Locate the cell with the specified text and output its (x, y) center coordinate. 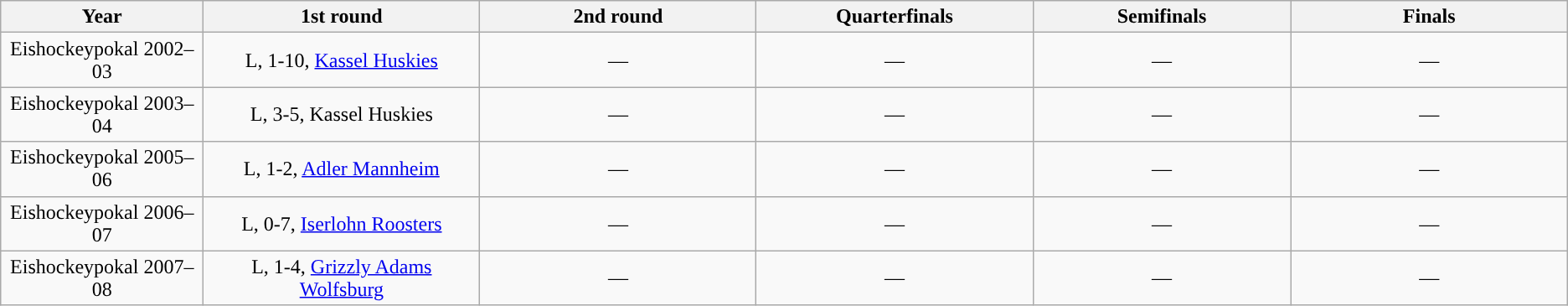
Eishockeypokal 2005–06 (102, 169)
Eishockeypokal 2003–04 (102, 114)
Finals (1429, 17)
L, 1-2, Adler Mannheim (342, 169)
Eishockeypokal 2006–07 (102, 223)
Year (102, 17)
L, 3-5, Kassel Huskies (342, 114)
Eishockeypokal 2007–08 (102, 278)
2nd round (618, 17)
Semifinals (1162, 17)
L, 0-7, Iserlohn Roosters (342, 223)
L, 1-10, Kassel Huskies (342, 60)
L, 1-4, Grizzly Adams Wolfsburg (342, 278)
1st round (342, 17)
Eishockeypokal 2002–03 (102, 60)
Quarterfinals (895, 17)
